Determine the (x, y) coordinate at the center of the cell enclosing the given text.  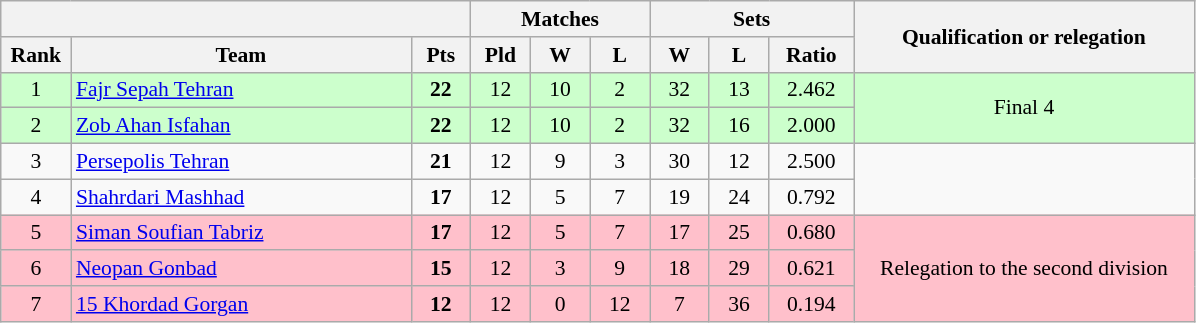
18 (680, 269)
30 (680, 162)
24 (739, 197)
16 (739, 126)
Persepolis Tehran (241, 162)
Relegation to the second division (1024, 268)
21 (441, 162)
0.621 (812, 269)
29 (739, 269)
Rank (36, 55)
2.462 (812, 90)
Neopan Gonbad (241, 269)
15 (441, 269)
15 Khordad Gorgan (241, 304)
Shahrdari Mashhad (241, 197)
Pts (441, 55)
Sets (752, 19)
Final 4 (1024, 108)
0 (560, 304)
Team (241, 55)
0.194 (812, 304)
36 (739, 304)
2.500 (812, 162)
25 (739, 233)
19 (680, 197)
0.792 (812, 197)
Matches (560, 19)
1 (36, 90)
Pld (501, 55)
Zob Ahan Isfahan (241, 126)
0.680 (812, 233)
4 (36, 197)
13 (739, 90)
Ratio (812, 55)
2.000 (812, 126)
Fajr Sepah Tehran (241, 90)
Siman Soufian Tabriz (241, 233)
6 (36, 269)
Qualification or relegation (1024, 36)
